Provide the [X, Y] coordinate of the cell's center where the given text is located.  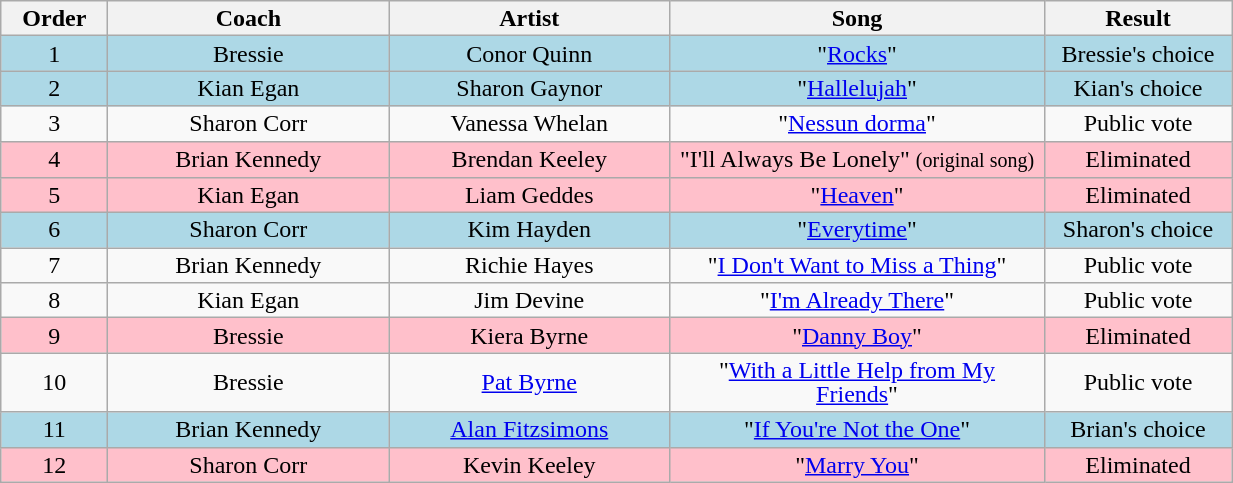
"I'm Already There" [858, 300]
Liam Geddes [530, 196]
Bressie's choice [1138, 54]
Coach [248, 18]
1 [54, 54]
2 [54, 88]
"Hallelujah" [858, 88]
8 [54, 300]
Brian's choice [1138, 430]
Kiera Byrne [530, 336]
Conor Quinn [530, 54]
Vanessa Whelan [530, 124]
"I Don't Want to Miss a Thing" [858, 266]
Kim Hayden [530, 230]
"Danny Boy" [858, 336]
6 [54, 230]
Result [1138, 18]
Richie Hayes [530, 266]
Kian's choice [1138, 88]
Sharon Gaynor [530, 88]
Order [54, 18]
"Everytime" [858, 230]
"Nessun dorma" [858, 124]
"If You're Not the One" [858, 430]
"I'll Always Be Lonely" (original song) [858, 160]
Sharon's choice [1138, 230]
Alan Fitzsimons [530, 430]
Pat Byrne [530, 382]
Artist [530, 18]
3 [54, 124]
"Rocks" [858, 54]
7 [54, 266]
Song [858, 18]
4 [54, 160]
9 [54, 336]
11 [54, 430]
"Marry You" [858, 464]
Brendan Keeley [530, 160]
"With a Little Help from My Friends" [858, 382]
Kevin Keeley [530, 464]
12 [54, 464]
"Heaven" [858, 196]
Jim Devine [530, 300]
5 [54, 196]
10 [54, 382]
